For the text-containing cell, return its midpoint in (X, Y) coordinate format. 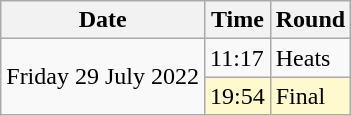
Friday 29 July 2022 (103, 77)
Date (103, 20)
Time (237, 20)
Heats (310, 58)
11:17 (237, 58)
19:54 (237, 96)
Round (310, 20)
Final (310, 96)
